Extract the (x, y) coordinate from the center of the cell holding the provided text.  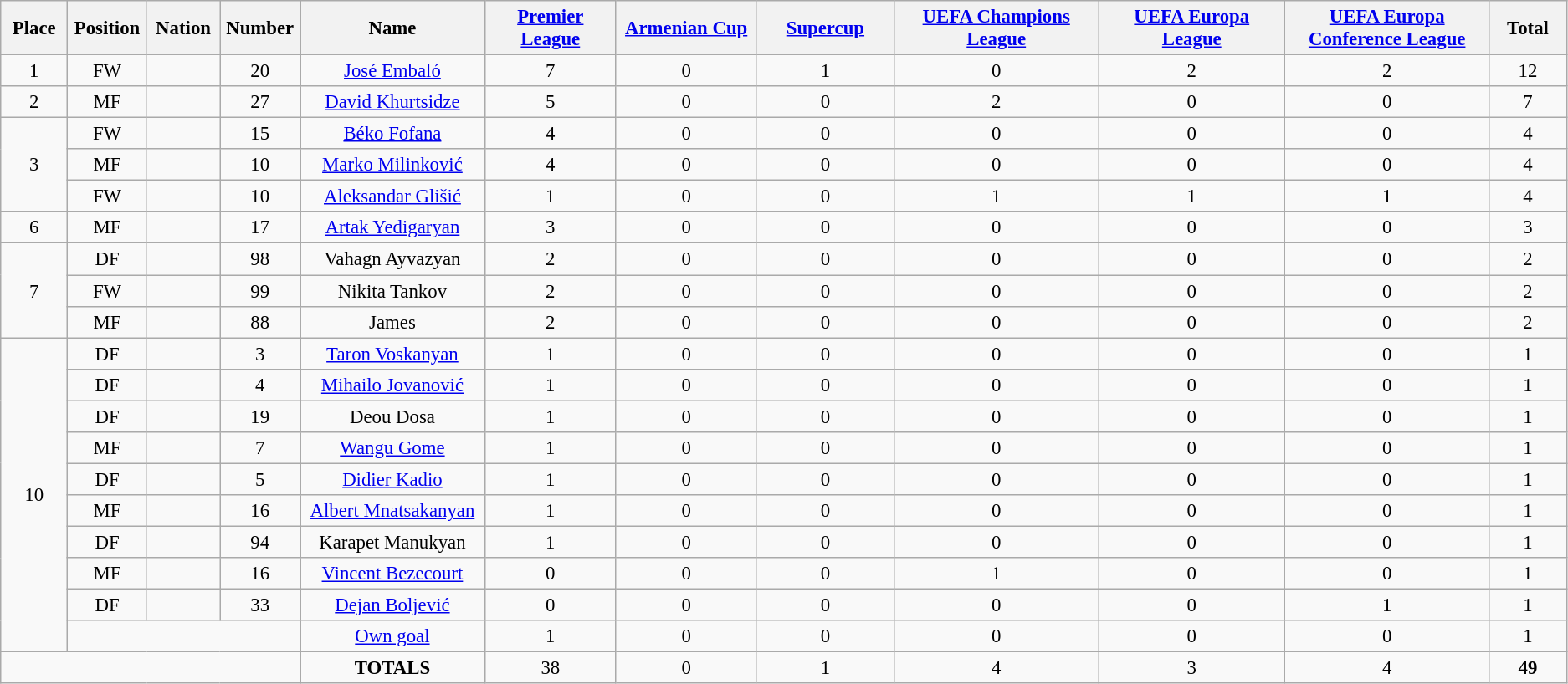
James (393, 322)
15 (260, 134)
Premier League (551, 28)
98 (260, 259)
Position (107, 28)
Albert Mnatsakanyan (393, 511)
Deou Dosa (393, 416)
Total (1528, 28)
UEFA Europa Conference League (1387, 28)
17 (260, 228)
José Embaló (393, 71)
27 (260, 102)
Nikita Tankov (393, 291)
Name (393, 28)
Place (34, 28)
33 (260, 605)
19 (260, 416)
Mihailo Jovanović (393, 385)
6 (34, 228)
Nation (183, 28)
UEFA Europa League (1191, 28)
Dejan Boljević (393, 605)
12 (1528, 71)
Wangu Gome (393, 448)
Own goal (393, 636)
Vincent Bezecourt (393, 574)
Marko Milinković (393, 165)
20 (260, 71)
David Khurtsidze (393, 102)
Aleksandar Glišić (393, 197)
UEFA Champions League (997, 28)
Taron Voskanyan (393, 354)
88 (260, 322)
Supercup (825, 28)
Didier Kadio (393, 479)
Béko Fofana (393, 134)
94 (260, 542)
Vahagn Ayvazyan (393, 259)
Artak Yedigaryan (393, 228)
TOTALS (393, 668)
38 (551, 668)
Number (260, 28)
Armenian Cup (686, 28)
49 (1528, 668)
99 (260, 291)
Karapet Manukyan (393, 542)
